For the text-containing cell, return its midpoint in [x, y] coordinate format. 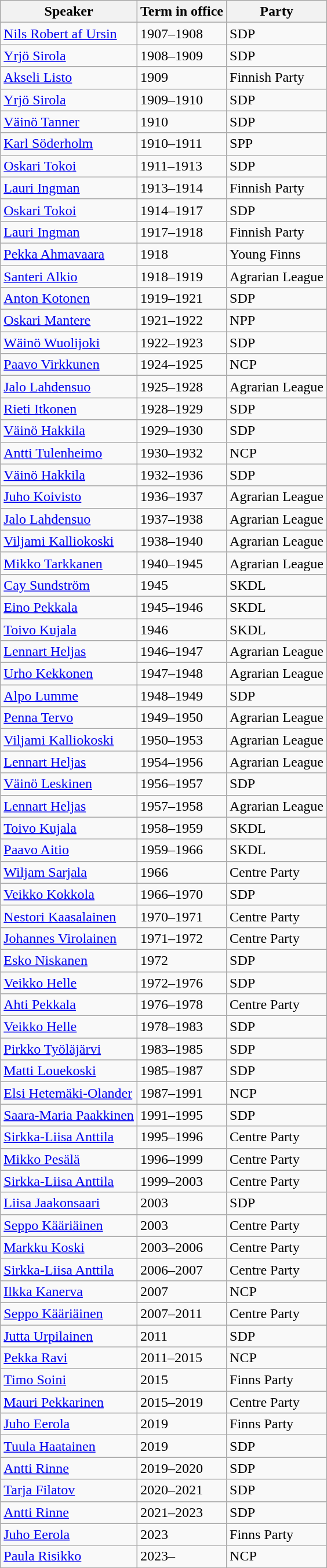
Cay Sundström [69, 585]
1924–1925 [181, 365]
Oskari Mantere [69, 321]
Väinö Tanner [69, 122]
Urho Kekkonen [69, 674]
1956–1957 [181, 784]
2003–2006 [181, 1247]
1954–1956 [181, 762]
2011–2015 [181, 1358]
NPP [277, 321]
1972–1976 [181, 983]
1907–1908 [181, 34]
1947–1948 [181, 674]
Juho Koivisto [69, 497]
1946–1947 [181, 652]
2021–2023 [181, 1512]
Rieti Itkonen [69, 409]
Timo Soini [69, 1380]
1928–1929 [181, 409]
Ahti Pekkala [69, 1005]
1985–1987 [181, 1071]
1957–1958 [181, 806]
1995–1996 [181, 1137]
1940–1945 [181, 563]
1922–1923 [181, 343]
Nils Robert af Ursin [69, 34]
Alpo Lumme [69, 696]
Paavo Virkkunen [69, 365]
1958–1959 [181, 828]
1972 [181, 960]
2020–2021 [181, 1490]
1909 [181, 78]
Matti Louekoski [69, 1071]
1911–1913 [181, 166]
Mikko Tarkkanen [69, 563]
2007–2011 [181, 1313]
Paavo Aitio [69, 850]
Party [277, 12]
Tarja Filatov [69, 1490]
1930–1932 [181, 453]
2023– [181, 1556]
1918–1919 [181, 277]
1929–1930 [181, 431]
Johannes Virolainen [69, 938]
1909–1910 [181, 100]
1925–1928 [181, 387]
Esko Niskanen [69, 960]
Akseli Listo [69, 78]
Liisa Jaakonsaari [69, 1203]
1918 [181, 254]
2015–2019 [181, 1402]
2023 [181, 1534]
Markku Koski [69, 1247]
2007 [181, 1291]
1966–1970 [181, 894]
1971–1972 [181, 938]
1910 [181, 122]
1966 [181, 872]
1949–1950 [181, 718]
1991–1995 [181, 1115]
Eino Pekkala [69, 607]
1987–1991 [181, 1093]
Paula Risikko [69, 1556]
SPP [277, 144]
1917–1918 [181, 232]
Penna Tervo [69, 718]
1983–1985 [181, 1049]
1959–1966 [181, 850]
2015 [181, 1380]
Mikko Pesälä [69, 1159]
1948–1949 [181, 696]
1910–1911 [181, 144]
1946 [181, 629]
1970–1971 [181, 916]
Anton Kotonen [69, 299]
Term in office [181, 12]
Saara-Maria Paakkinen [69, 1115]
2011 [181, 1335]
Pekka Ahmavaara [69, 254]
Speaker [69, 12]
Wäinö Wuolijoki [69, 343]
1936–1937 [181, 497]
1913–1914 [181, 188]
1932–1936 [181, 475]
2006–2007 [181, 1269]
Väinö Leskinen [69, 784]
1978–1983 [181, 1027]
Jutta Urpilainen [69, 1335]
Karl Söderholm [69, 144]
1976–1978 [181, 1005]
1996–1999 [181, 1159]
1945–1946 [181, 607]
Mauri Pekkarinen [69, 1402]
2019–2020 [181, 1468]
1919–1921 [181, 299]
1921–1922 [181, 321]
Wiljam Sarjala [69, 872]
1945 [181, 585]
1914–1917 [181, 210]
Nestori Kaasalainen [69, 916]
Tuula Haatainen [69, 1446]
Pekka Ravi [69, 1358]
1937–1938 [181, 519]
Antti Tulenheimo [69, 453]
1938–1940 [181, 541]
Pirkko Työläjärvi [69, 1049]
Elsi Hetemäki-Olander [69, 1093]
Young Finns [277, 254]
1950–1953 [181, 740]
1999–2003 [181, 1181]
1908–1909 [181, 56]
Veikko Kokkola [69, 894]
Ilkka Kanerva [69, 1291]
Santeri Alkio [69, 277]
